Locate the cell with the specified text and output its [X, Y] center coordinate. 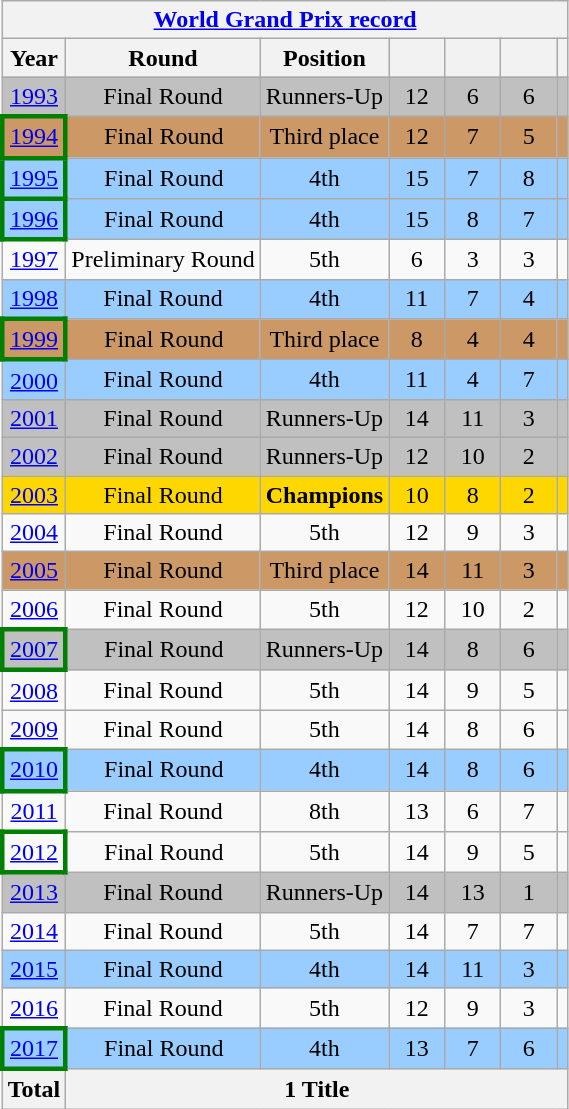
2011 [34, 810]
1994 [34, 136]
1997 [34, 260]
2008 [34, 690]
2001 [34, 418]
1995 [34, 178]
1 Title [317, 1089]
Round [163, 58]
World Grand Prix record [285, 20]
Champions [324, 495]
2016 [34, 1008]
Preliminary Round [163, 260]
2007 [34, 650]
Total [34, 1089]
1996 [34, 220]
1 [529, 893]
2004 [34, 533]
1999 [34, 340]
Position [324, 58]
2014 [34, 931]
2012 [34, 852]
2013 [34, 893]
2000 [34, 380]
2002 [34, 456]
Year [34, 58]
2005 [34, 571]
2017 [34, 1048]
8th [324, 810]
2006 [34, 610]
2003 [34, 495]
1993 [34, 97]
1998 [34, 299]
2009 [34, 730]
2015 [34, 969]
2010 [34, 770]
